Return (x, y) of the center of cell containing provided text 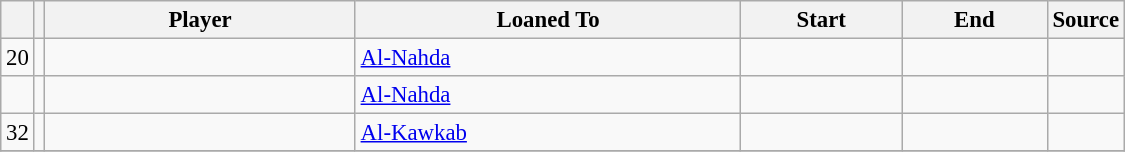
Player (200, 20)
Source (1086, 20)
20 (18, 58)
Al-Kawkab (548, 133)
End (975, 20)
Loaned To (548, 20)
32 (18, 133)
Start (822, 20)
